Scan for the cell matching the given text and deliver its [X, Y] coordinate at center. 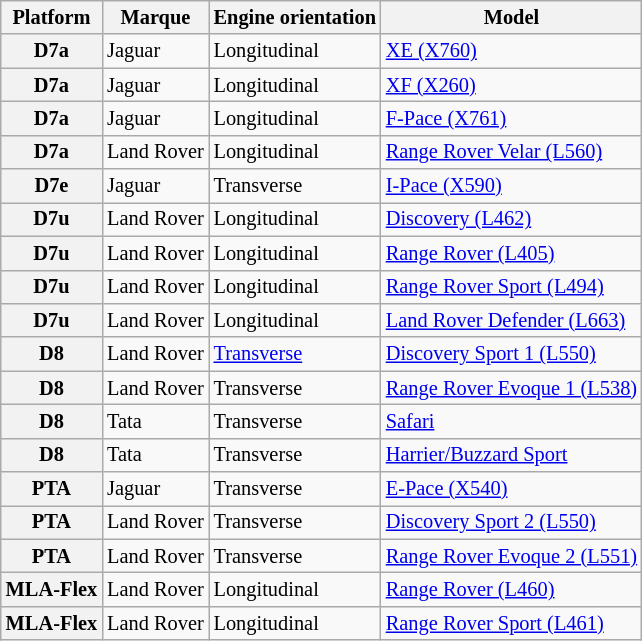
Model [512, 17]
Range Rover Evoque 2 (L551) [512, 556]
Range Rover (L405) [512, 253]
D7e [52, 186]
Discovery (L462) [512, 219]
Engine orientation [295, 17]
Range Rover Sport (L461) [512, 623]
XE (X760) [512, 51]
Discovery Sport 2 (L550) [512, 522]
Range Rover Sport (L494) [512, 287]
I-Pace (X590) [512, 186]
Safari [512, 421]
Harrier/Buzzard Sport [512, 455]
Land Rover Defender (L663) [512, 320]
F-Pace (X761) [512, 118]
E-Pace (X540) [512, 489]
Platform [52, 17]
Range Rover Evoque 1 (L538) [512, 388]
XF (X260) [512, 85]
Discovery Sport 1 (L550) [512, 354]
Range Rover Velar (L560) [512, 152]
Range Rover (L460) [512, 589]
Marque [155, 17]
